Find where the given text appears and provide that cell's center as (X, Y) coordinate. 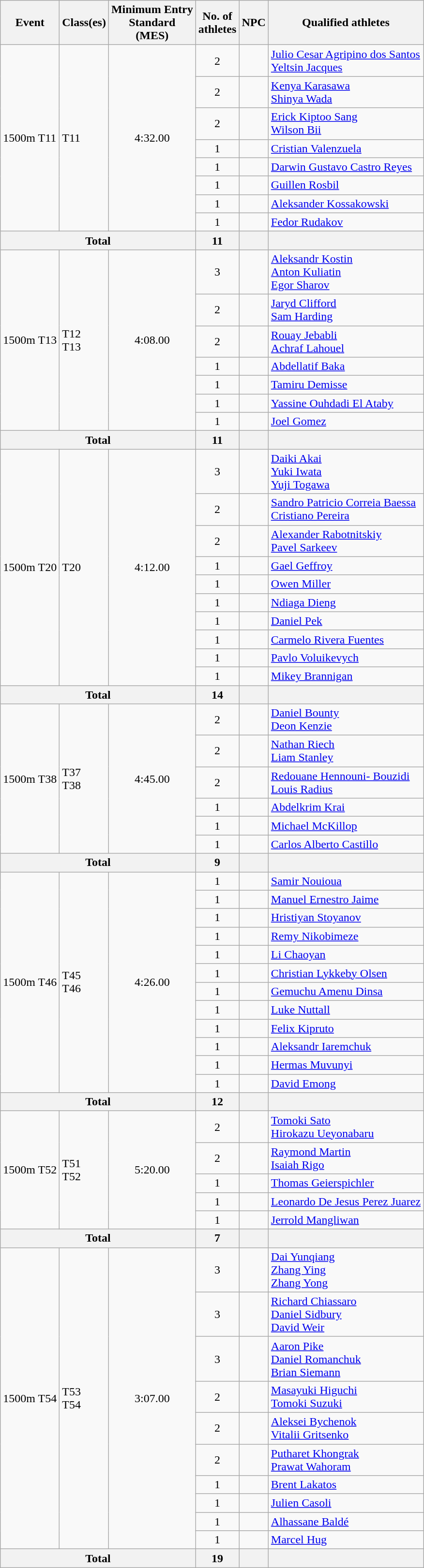
Brent Lakatos (346, 1485)
Jaryd CliffordSam Harding (346, 309)
Masayuki HiguchiTomoki Suzuki (346, 1396)
Nathan RiechLiam Stanley (346, 751)
Sandro Patricio Correia BaessaCristiano Pereira (346, 510)
T53T54 (84, 1398)
Joel Gomez (346, 422)
T45T46 (84, 982)
Yassine Ouhdadi El Ataby (346, 403)
Erick Kiptoo SangWilson Bii (346, 124)
4:32.00 (152, 138)
No. ofathletes (217, 23)
Owen Miller (346, 584)
5:20.00 (152, 1170)
Carmelo Rivera Fuentes (346, 639)
Event (30, 23)
Samir Nouioua (346, 881)
Tamiru Demisse (346, 385)
Aleksandr Iaremchuk (346, 1047)
Ndiaga Dieng (346, 602)
1500m T11 (30, 138)
T37T38 (84, 778)
Leonardo De Jesus Perez Juarez (346, 1202)
Guillen Rosbil (346, 185)
Aleksandr KostinAnton Kuliatin Egor Sharov (346, 272)
Hristiyan Stoyanov (346, 918)
Kenya KarasawaShinya Wada (346, 92)
Hermas Muvunyi (346, 1065)
4:26.00 (152, 982)
Pavlo Voluikevych (346, 658)
Gael Geffroy (346, 566)
Christian Lykkeby Olsen (346, 973)
Cristian Valenzuela (346, 148)
14 (217, 695)
1500m T20 (30, 568)
Thomas Geierspichler (346, 1183)
Li Chaoyan (346, 954)
9 (217, 863)
Rouay JebabliAchraf Lahouel (346, 341)
Daniel BountyDeon Kenzie (346, 719)
David Emong (346, 1084)
Fedor Rudakov (346, 222)
T51T52 (84, 1170)
Jerrold Mangliwan (346, 1220)
Abdellatif Baka (346, 366)
12 (217, 1102)
Darwin Gustavo Castro Reyes (346, 167)
Luke Nuttall (346, 1010)
Abdelkrim Krai (346, 807)
Aleksander Kossakowski (346, 204)
Julien Casoli (346, 1503)
1500m T38 (30, 778)
Daiki AkaiYuki IwataYuji Togawa (346, 471)
Tomoki SatoHirokazu Ueyonabaru (346, 1127)
1500m T54 (30, 1398)
Marcel Hug (346, 1540)
3:07.00 (152, 1398)
Richard ChiassaroDaniel SidburyDavid Weir (346, 1314)
NPC (254, 23)
Carlos Alberto Castillo (346, 844)
Julio Cesar Agripino dos SantosYeltsin Jacques (346, 61)
7 (217, 1238)
Manuel Ernestro Jaime (346, 899)
4:45.00 (152, 778)
Gemuchu Amenu Dinsa (346, 991)
T12T13 (84, 340)
19 (217, 1558)
Aaron PikeDaniel RomanchukBrian Siemann (346, 1359)
T11 (84, 138)
Alhassane Baldé (346, 1522)
Putharet KhongrakPrawat Wahoram (346, 1459)
4:12.00 (152, 568)
Raymond MartinIsaiah Rigo (346, 1158)
Class(es) (84, 23)
Aleksei BychenokVitalii Gritsenko (346, 1428)
Dai YunqiangZhang YingZhang Yong (346, 1270)
Felix Kipruto (346, 1028)
Qualified athletes (346, 23)
T20 (84, 568)
Daniel Pek (346, 621)
Alexander RabotnitskiyPavel Sarkeev (346, 541)
Minimum Entry Standard (MES) (152, 23)
Remy Nikobimeze (346, 936)
1500m T46 (30, 982)
Redouane Hennouni- BouzidiLouis Radius (346, 782)
Michael McKillop (346, 826)
Mikey Brannigan (346, 676)
4:08.00 (152, 340)
1500m T13 (30, 340)
1500m T52 (30, 1170)
